Extract the (x, y) coordinate from the center of the cell holding the provided text.  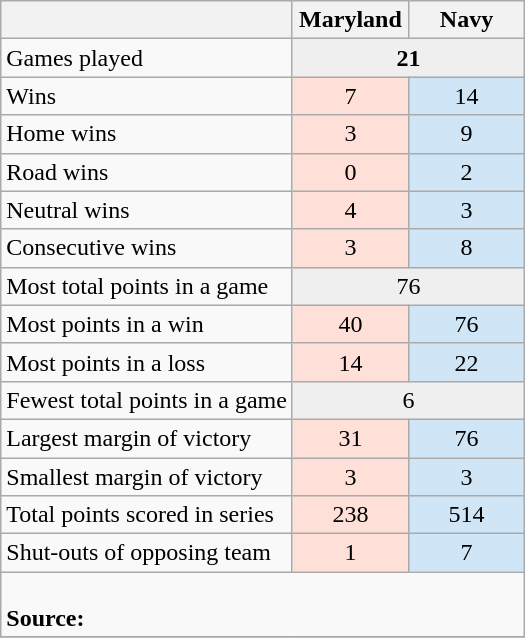
238 (350, 515)
Road wins (147, 172)
Fewest total points in a game (147, 400)
9 (466, 134)
0 (350, 172)
Shut-outs of opposing team (147, 553)
Most points in a win (147, 324)
Largest margin of victory (147, 438)
Smallest margin of victory (147, 477)
21 (408, 58)
Maryland (350, 20)
Total points scored in series (147, 515)
Consecutive wins (147, 248)
Neutral wins (147, 210)
514 (466, 515)
6 (408, 400)
8 (466, 248)
4 (350, 210)
Most total points in a game (147, 286)
Navy (466, 20)
Games played (147, 58)
22 (466, 362)
1 (350, 553)
Source: (263, 604)
Home wins (147, 134)
Wins (147, 96)
Most points in a loss (147, 362)
2 (466, 172)
40 (350, 324)
31 (350, 438)
